Return the [X, Y] coordinate for the center point of the cell that contains the specified text.  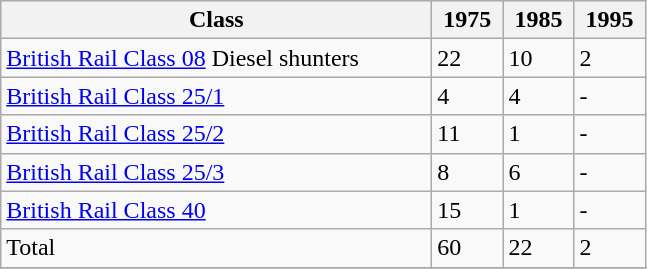
1995 [610, 20]
15 [468, 210]
Class [216, 20]
British Rail Class 08 Diesel shunters [216, 58]
10 [538, 58]
1985 [538, 20]
1975 [468, 20]
British Rail Class 25/1 [216, 96]
11 [468, 134]
Total [216, 248]
British Rail Class 25/3 [216, 172]
60 [468, 248]
British Rail Class 40 [216, 210]
British Rail Class 25/2 [216, 134]
6 [538, 172]
8 [468, 172]
